Scan for the cell matching the given text and deliver its [x, y] coordinate at center. 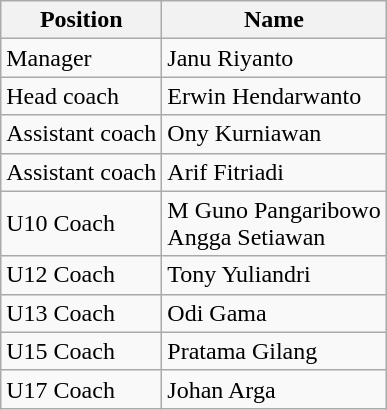
Position [82, 20]
U12 Coach [82, 275]
Odi Gama [274, 313]
Erwin Hendarwanto [274, 96]
Pratama Gilang [274, 351]
Manager [82, 58]
Name [274, 20]
U13 Coach [82, 313]
Janu Riyanto [274, 58]
U17 Coach [82, 389]
U15 Coach [82, 351]
Tony Yuliandri [274, 275]
Ony Kurniawan [274, 134]
M Guno Pangaribowo Angga Setiawan [274, 224]
U10 Coach [82, 224]
Arif Fitriadi [274, 172]
Head coach [82, 96]
Johan Arga [274, 389]
